Scan for the cell matching the given text and deliver its (x, y) coordinate at center. 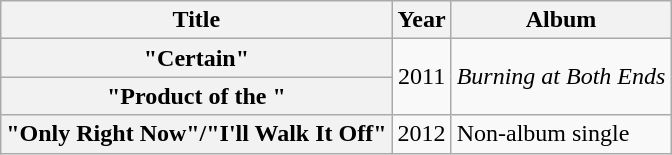
Title (196, 20)
Burning at Both Ends (561, 77)
"Product of the " (196, 96)
"Only Right Now"/"I'll Walk It Off" (196, 134)
Non-album single (561, 134)
Year (422, 20)
"Certain" (196, 58)
2011 (422, 77)
2012 (422, 134)
Album (561, 20)
